Locate the cell with the specified text and output its [X, Y] center coordinate. 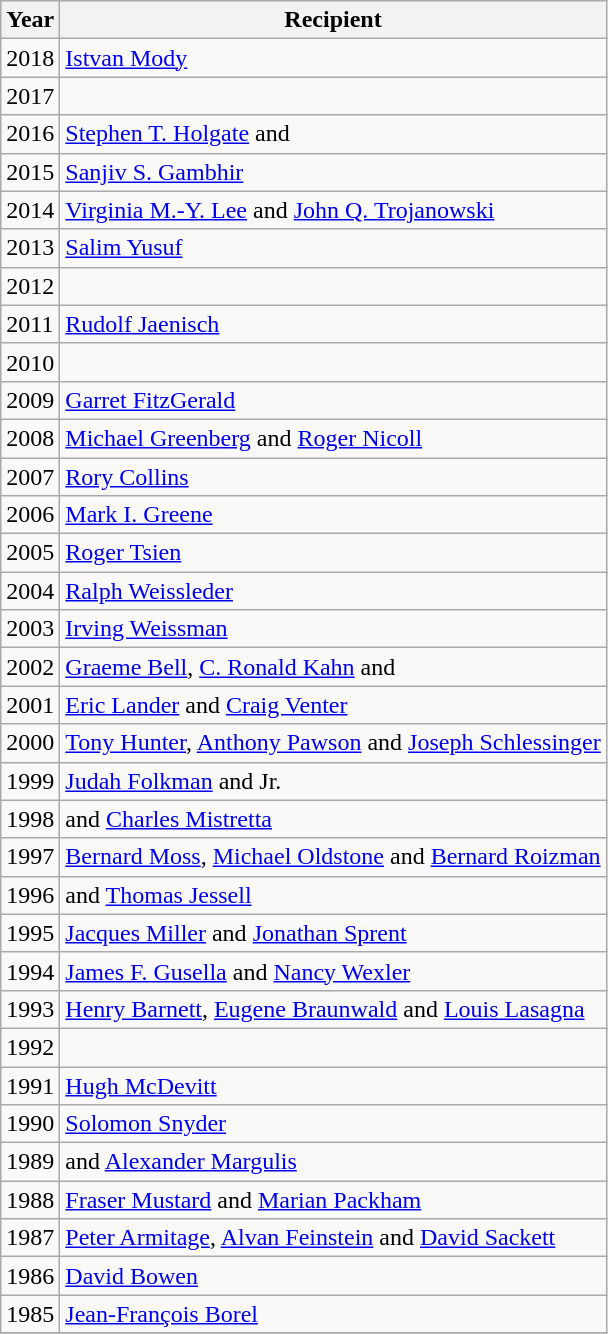
Year [30, 20]
Stephen T. Holgate and [333, 134]
2009 [30, 400]
Rudolf Jaenisch [333, 324]
David Bowen [333, 1276]
2012 [30, 286]
2011 [30, 324]
2018 [30, 58]
1996 [30, 895]
Henry Barnett, Eugene Braunwald and Louis Lasagna [333, 1009]
Irving Weissman [333, 629]
and Thomas Jessell [333, 895]
1991 [30, 1085]
2017 [30, 96]
2004 [30, 591]
2013 [30, 248]
1995 [30, 933]
2008 [30, 438]
1989 [30, 1162]
Virginia M.-Y. Lee and John Q. Trojanowski [333, 210]
Bernard Moss, Michael Oldstone and Bernard Roizman [333, 857]
1993 [30, 1009]
Hugh McDevitt [333, 1085]
1990 [30, 1124]
Mark I. Greene [333, 515]
2000 [30, 743]
1994 [30, 971]
Recipient [333, 20]
Roger Tsien [333, 553]
Garret FitzGerald [333, 400]
1987 [30, 1238]
Jacques Miller and Jonathan Sprent [333, 933]
Rory Collins [333, 477]
Salim Yusuf [333, 248]
1988 [30, 1200]
Graeme Bell, C. Ronald Kahn and [333, 667]
Judah Folkman and Jr. [333, 781]
Ralph Weissleder [333, 591]
2015 [30, 172]
1997 [30, 857]
Istvan Mody [333, 58]
1999 [30, 781]
2005 [30, 553]
Tony Hunter, Anthony Pawson and Joseph Schlessinger [333, 743]
James F. Gusella and Nancy Wexler [333, 971]
Fraser Mustard and Marian Packham [333, 1200]
2002 [30, 667]
and Alexander Margulis [333, 1162]
2014 [30, 210]
2006 [30, 515]
2010 [30, 362]
Jean-François Borel [333, 1314]
1998 [30, 819]
1992 [30, 1047]
Eric Lander and Craig Venter [333, 705]
Sanjiv S. Gambhir [333, 172]
2001 [30, 705]
2007 [30, 477]
1985 [30, 1314]
1986 [30, 1276]
Solomon Snyder [333, 1124]
2003 [30, 629]
2016 [30, 134]
and Charles Mistretta [333, 819]
Peter Armitage, Alvan Feinstein and David Sackett [333, 1238]
Michael Greenberg and Roger Nicoll [333, 438]
